Provide the (x, y) coordinate of the cell's center where the given text is located.  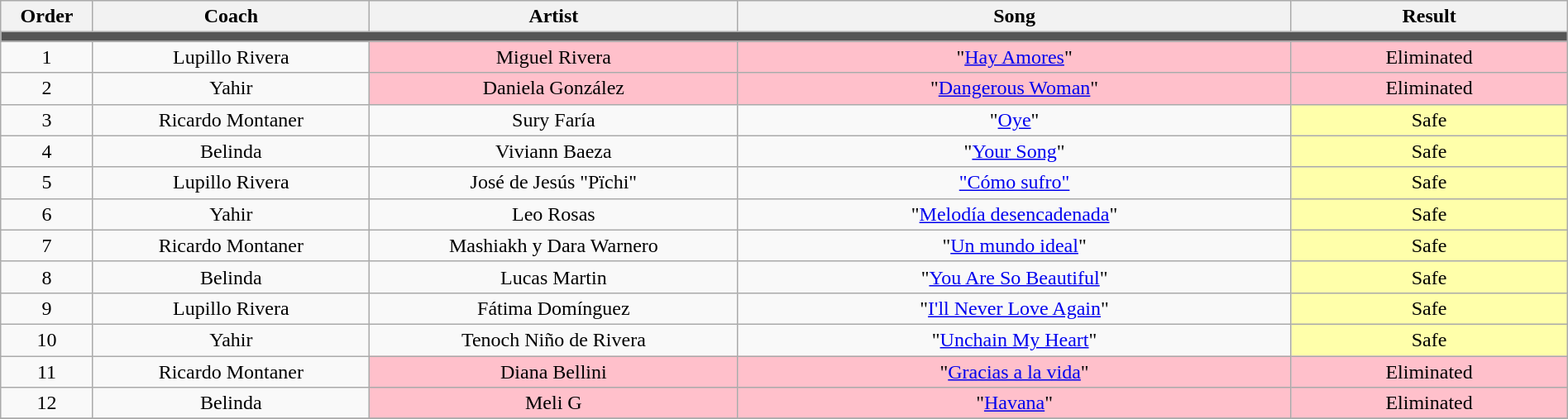
Daniela González (553, 88)
Sury Faría (553, 120)
6 (46, 214)
5 (46, 183)
11 (46, 371)
"Melodía desencadenada" (1014, 214)
Diana Bellini (553, 371)
Artist (553, 17)
"Gracias a la vida" (1014, 371)
Tenoch Niño de Rivera (553, 340)
Miguel Rivera (553, 57)
Order (46, 17)
"Havana" (1014, 403)
7 (46, 245)
10 (46, 340)
Lucas Martin (553, 277)
8 (46, 277)
Viviann Baeza (553, 151)
Fátima Domínguez (553, 308)
9 (46, 308)
José de Jesús "Pïchi" (553, 183)
4 (46, 151)
"Your Song" (1014, 151)
"Hay Amores" (1014, 57)
Meli G (553, 403)
"Unchain My Heart" (1014, 340)
1 (46, 57)
12 (46, 403)
"Oye" (1014, 120)
"Cómo sufro" (1014, 183)
"You Are So Beautiful" (1014, 277)
"I'll Never Love Again" (1014, 308)
2 (46, 88)
Song (1014, 17)
"Dangerous Woman" (1014, 88)
Result (1429, 17)
Leo Rosas (553, 214)
3 (46, 120)
"Un mundo ideal" (1014, 245)
Mashiakh y Dara Warnero (553, 245)
Coach (231, 17)
